Capture the cell that displays the provided text and extract its [x, y] central coordinate. 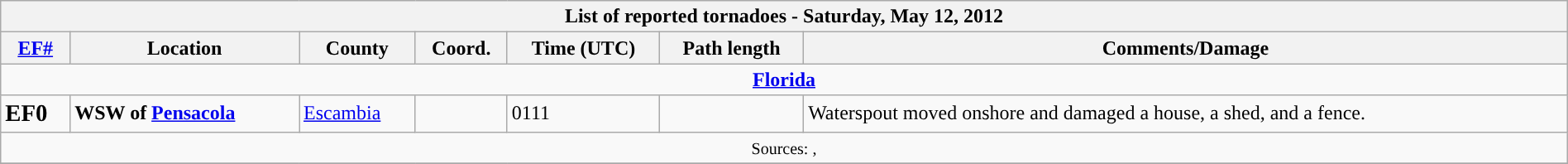
County [357, 48]
Path length [732, 48]
EF0 [36, 113]
EF# [36, 48]
Time (UTC) [583, 48]
List of reported tornadoes - Saturday, May 12, 2012 [784, 17]
Comments/Damage [1186, 48]
Location [185, 48]
Sources: , [784, 147]
Escambia [357, 113]
0111 [583, 113]
Florida [784, 80]
WSW of Pensacola [185, 113]
Coord. [461, 48]
Waterspout moved onshore and damaged a house, a shed, and a fence. [1186, 113]
